Return (x, y) of the center of cell containing provided text 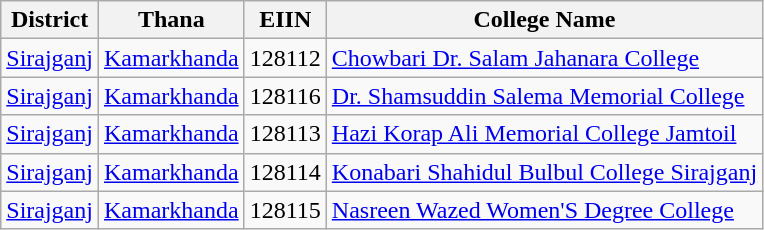
128114 (285, 172)
College Name (544, 20)
128113 (285, 134)
128115 (285, 210)
Hazi Korap Ali Memorial College Jamtoil (544, 134)
128116 (285, 96)
Nasreen Wazed Women'S Degree College (544, 210)
Chowbari Dr. Salam Jahanara College (544, 58)
Konabari Shahidul Bulbul College Sirajganj (544, 172)
128112 (285, 58)
Dr. Shamsuddin Salema Memorial College (544, 96)
EIIN (285, 20)
District (50, 20)
Thana (171, 20)
